From the cell containing the given text, extract its center point as [X, Y] coordinate. 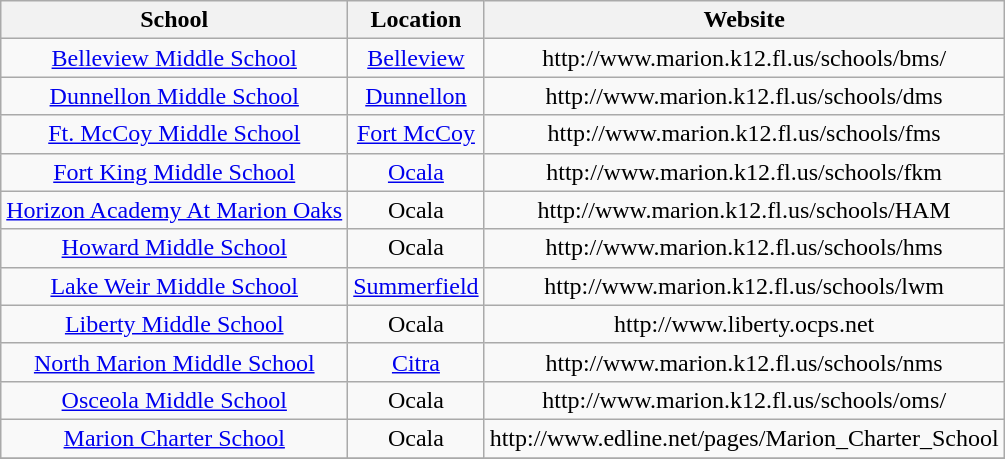
http://www.marion.k12.fl.us/schools/oms/ [744, 400]
http://www.marion.k12.fl.us/schools/fms [744, 134]
Dunnellon Middle School [174, 96]
Belleview Middle School [174, 58]
http://www.liberty.ocps.net [744, 324]
http://www.marion.k12.fl.us/schools/dms [744, 96]
Liberty Middle School [174, 324]
http://www.marion.k12.fl.us/schools/HAM [744, 210]
http://www.marion.k12.fl.us/schools/nms [744, 362]
Fort King Middle School [174, 172]
Location [416, 20]
Belleview [416, 58]
Fort McCoy [416, 134]
Horizon Academy At Marion Oaks [174, 210]
Osceola Middle School [174, 400]
http://www.marion.k12.fl.us/schools/lwm [744, 286]
Summerfield [416, 286]
Dunnellon [416, 96]
Marion Charter School [174, 438]
Website [744, 20]
North Marion Middle School [174, 362]
Ft. McCoy Middle School [174, 134]
Lake Weir Middle School [174, 286]
http://www.marion.k12.fl.us/schools/bms/ [744, 58]
http://www.marion.k12.fl.us/schools/hms [744, 248]
Howard Middle School [174, 248]
School [174, 20]
Citra [416, 362]
http://www.edline.net/pages/Marion_Charter_School [744, 438]
http://www.marion.k12.fl.us/schools/fkm [744, 172]
